Scan for the cell matching the given text and deliver its (X, Y) coordinate at center. 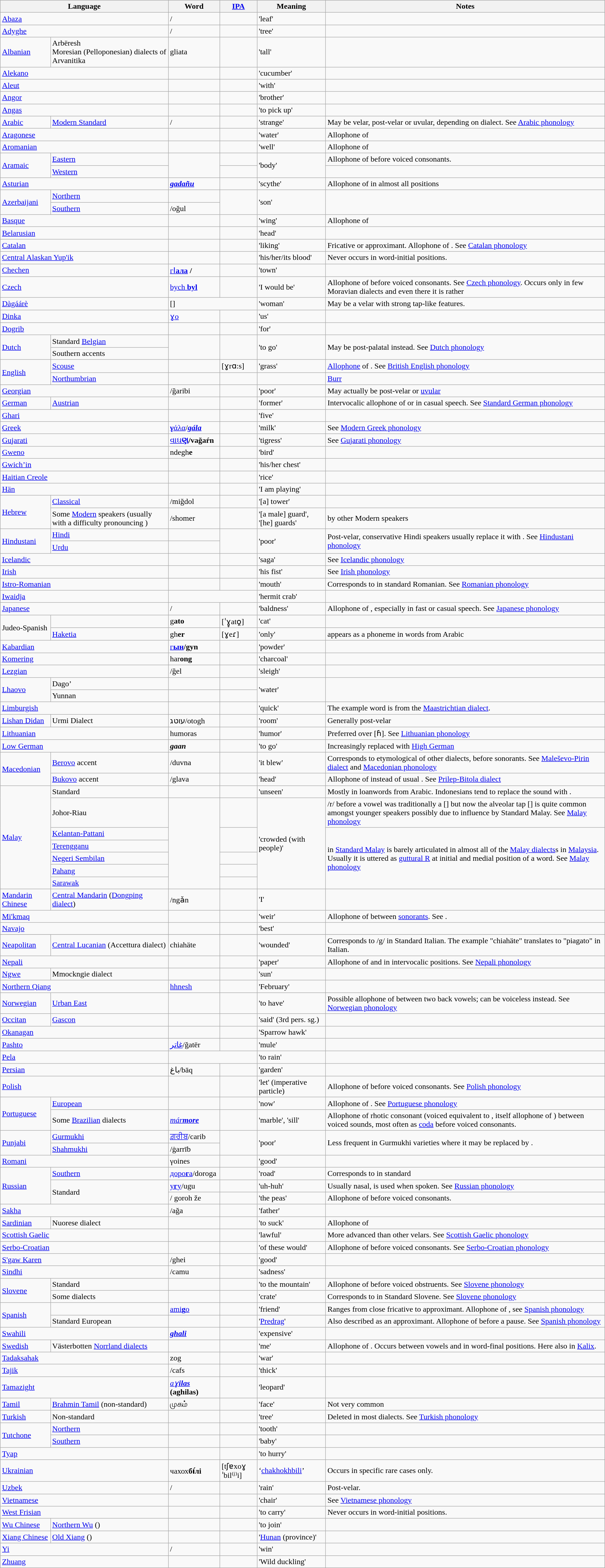
'milk' (292, 428)
Sarawak (109, 883)
'to join' (292, 1525)
угу/ugu (194, 1186)
'wounded' (292, 945)
'expensive' (292, 1333)
Johor-Riau (109, 813)
Meaning (292, 6)
'to have' (292, 1003)
Ngwe (25, 974)
Pela (84, 1057)
Nuorese dialect (109, 1223)
Tamazight (84, 1387)
'tooth' (292, 1429)
[ɣrɑ:s] (239, 366)
'rice' (292, 477)
Hebrew (25, 512)
Terengganu (109, 846)
'unseen' (292, 792)
by other Modern speakers (465, 518)
Dinka (84, 316)
'town' (292, 270)
See Icelandic phonology (465, 560)
'us' (292, 316)
Aleut (84, 85)
முகம் (194, 1404)
'now' (292, 1103)
Romani (84, 1161)
Abaza (84, 19)
Generally post-velar (465, 721)
[ɣeɾ] (239, 634)
Vietnamese (84, 1500)
'mule' (292, 1045)
Czech (84, 287)
'tall' (292, 52)
Allophone of and in intervocalic positions. See Nepali phonology (465, 962)
/ğaribi (194, 391)
Non-standard (109, 1416)
'cat' (292, 621)
עוטג/otogh (194, 721)
/ghei (194, 1260)
'charcoal' (292, 659)
Albanian (25, 52)
Japanese (84, 609)
Less frequent in Gurmukhi varieties where it may be replaced by . (465, 1143)
Sardinian (25, 1223)
/ngǎn (194, 899)
/miğdol (194, 502)
Mandarin Chinese (25, 899)
Greek (84, 428)
'to pick up' (292, 110)
Russian (25, 1186)
/oğul (194, 208)
'the peas' (292, 1198)
zog (194, 1358)
[ˈɣ̞ato̪] (239, 621)
Post-velar. (465, 1488)
Intervocalic allophone of or in casual speech. See Standard German phonology (465, 403)
'road' (292, 1174)
/ġarrīb (194, 1149)
Allophone of rhotic consonant (voiced equivalent to , itself allophone of ) between voiced sounds, most often as coda before voiced consonants. (465, 1120)
'it blew' (292, 763)
Asturian (84, 184)
Hän (84, 489)
Tutchone (25, 1435)
ਗ਼ਰੀਬ/carib (194, 1136)
[] (213, 304)
Aromanian (84, 147)
Haketia (109, 634)
Allophone of . See Portuguese phonology (465, 1103)
Urban East (109, 1003)
'to rain' (292, 1057)
'to hurry' (292, 1454)
gadañu (194, 184)
Wu Chinese (25, 1525)
гын/gyn (194, 646)
gato (194, 621)
'let' (imperative particle) (292, 1087)
'face' (292, 1404)
Allophone of before voiced consonants. See Czech phonology. Occurs only in few Moravian dialects and even there it is rather (465, 287)
Dutch (25, 347)
'his fist' (292, 572)
'to carry' (292, 1512)
European (109, 1103)
Macedonian (25, 769)
‘chakhokhbili’ (292, 1471)
'paper' (292, 962)
Gurmukhi (109, 1136)
Scottish Gaelic (84, 1235)
'scythe' (292, 184)
See Gujarati phonology (465, 440)
Allophone of , especially in fast or casual speech. See Japanese phonology (465, 609)
'I' (292, 899)
Serbo-Croatian (84, 1247)
Icelandic (84, 560)
Västerbotten Norrland dialects (109, 1346)
'chair' (292, 1500)
Allophone of instead of usual . See Prilep-Bitola dialect (465, 779)
Occitan (25, 1020)
Swedish (25, 1346)
'Predrag' (292, 1321)
Hindustani (25, 541)
Malay (25, 837)
Aragonese (84, 134)
ɣo (194, 316)
Judeo-Spanish (25, 628)
'former' (292, 403)
γάλα/gála (194, 428)
Lithuanian (84, 733)
Yi (84, 1549)
Usually nasal, is used when spoken. See Russian phonology (465, 1186)
чахохбі́лі (194, 1471)
Language (84, 6)
Lezgian (84, 671)
غاتر/ğatër (194, 1045)
Navajo (84, 929)
Old Xiang () (109, 1537)
/duvna (194, 763)
Ukrainian (84, 1471)
Tamil (25, 1404)
ndeghe (194, 452)
German (25, 403)
વાઘણ/vağaŕn (194, 440)
Sakha (84, 1211)
'sleigh' (292, 671)
'with' (292, 85)
Ghari (84, 415)
Pahang (109, 870)
chiahäte (194, 945)
Kelantan-Pattani (109, 834)
See Vietnamese phonology (465, 1500)
Sindhi (84, 1272)
Persian (84, 1070)
Mmockngie dialect (109, 974)
Not very common (465, 1404)
'only' (292, 634)
Standard Belgian (109, 341)
Uzbek (84, 1488)
Northumbrian (109, 379)
'his/her chest' (292, 464)
'his/her/its blood' (292, 258)
Modern Standard (109, 122)
'crowded (with people)' (292, 843)
Adyghe (84, 31)
Eastern (109, 159)
West Frisian (84, 1512)
Occurs in specific rare cases only. (465, 1471)
More advanced than other velars. See Scottish Gaelic phonology (465, 1235)
Punjabi (25, 1143)
/ goroh že (194, 1198)
'[a male] guard', '[he] guards' (292, 518)
Preferred over [ɦ]. See Lithuanian phonology (465, 733)
Corresponds to in standard Romanian. See Romanian phonology (465, 584)
Negeri Sembilan (109, 858)
гӀала / (194, 270)
Allophone of . See British English phonology (465, 366)
Iwaidja (84, 596)
Southern accents (109, 353)
amigo (194, 1309)
'friend' (292, 1309)
'weir' (292, 916)
Mostly in loanwords from Arabic. Indonesians tend to replace the sound with . (465, 792)
Central Lucanian (Accettura dialect) (109, 945)
Northern Qiang (84, 987)
'marble', 'sill' (292, 1120)
Zhuang (84, 1562)
'rain' (292, 1488)
Deleted in most dialects. See Turkish phonology (465, 1416)
The example word is from the Maastrichtian dialect. (465, 708)
'thick' (292, 1371)
Brahmin Tamil (non-standard) (109, 1404)
Spanish (25, 1315)
'[a] tower' (292, 502)
Some Brazilian dialects (109, 1120)
Berovo accent (109, 763)
humoras (194, 733)
Turkish (25, 1416)
Austrian (109, 403)
Allophone of before voiced consonants. See Serbo-Croatian phonology (465, 1247)
'woman' (292, 304)
'body' (292, 165)
hhnesh (194, 987)
'baby' (292, 1441)
Post-velar, conservative Hindi speakers usually replace it with . See Hindustani phonology (465, 541)
'baldness' (292, 609)
'room' (292, 721)
Fricative or approximant. Allophone of . See Catalan phonology (465, 245)
May actually be post-velar or uvular (465, 391)
Chechen (84, 270)
Georgian (84, 391)
/shomer (194, 518)
'crate' (292, 1296)
May be velar, post-velar or uvular, depending on dialect. See Arabic phonology (465, 122)
'wing' (292, 221)
Basque (84, 221)
Corresponds to in standard (465, 1174)
'sun' (292, 974)
Classical (109, 502)
'tigress' (292, 440)
'bird' (292, 452)
Yunnan (109, 696)
'to suck' (292, 1223)
appears as a phoneme in words from Arabic (465, 634)
'cucumber' (292, 73)
Gujarati (84, 440)
'Hunan (province)' (292, 1537)
Scouse (109, 366)
Hindi (109, 535)
дорога/doroga (194, 1174)
'humor' (292, 733)
[tʃɐxoɣˈbil⁽ʲ⁾i] (239, 1471)
'mouth' (292, 584)
ghali (194, 1333)
'I would be' (292, 287)
'me' (292, 1346)
Some dialects (109, 1296)
Some Modern speakers (usually with a difficulty pronouncing ) (109, 518)
'well' (292, 147)
Azerbaijani (25, 202)
See Irish phonology (465, 572)
Possible allophone of between two back vowels; can be voiceless instead. See Norwegian phonology (465, 1003)
'win' (292, 1549)
Gwich’in (84, 464)
Catalan (84, 245)
'for' (292, 329)
'leopard' (292, 1387)
Also described as an approximant. Allophone of before a pause. See Spanish phonology (465, 1321)
Gascon (109, 1020)
Limburgish (84, 708)
Dogrib (84, 329)
Swahili (84, 1333)
Standard European (109, 1321)
IPA (239, 6)
Bukovo accent (109, 779)
Allophone of in almost all positions (465, 184)
Okanagan (84, 1032)
Istro-Romanian (84, 584)
Urdu (109, 547)
'best' (292, 929)
Notes (465, 6)
'of these would' (292, 1247)
mármore (194, 1120)
Tyap (84, 1454)
Lishan Didan (25, 721)
Corresponds to in Standard Slovene. See Slovene phonology (465, 1296)
/camu (194, 1272)
'sadness' (292, 1272)
Norwegian (25, 1003)
Angas (84, 110)
Slovene (25, 1290)
'liking' (292, 245)
Portuguese (25, 1114)
Pashto (84, 1045)
'son' (292, 202)
Neapolitan (25, 945)
'grass' (292, 366)
Lhaovo (25, 690)
aɣilas (aghilas) (194, 1387)
Dàgáárè (84, 304)
May be a velar with strong tap-like features. (465, 304)
Nepali (84, 962)
باغ/bāq (194, 1070)
/ğel (194, 671)
Allophone of before voiced obstruents. See Slovene phonology (465, 1284)
Central Mandarin (Dongping dialect) (109, 899)
English (25, 372)
Corresponds to /g/ in Standard Italian. The example "chiahäte" translates to "piagato" in Italian. (465, 945)
'leaf' (292, 19)
'five' (292, 415)
Xiang Chinese (25, 1537)
γoines (194, 1161)
'father' (292, 1211)
Dago’ (109, 684)
harong (194, 659)
Angor (84, 98)
'strange' (292, 122)
Corresponds to etymological of other dialects, before sonorants. See Maleševo-Pirin dialect and Macedonian phonology (465, 763)
Burr (465, 379)
Haitian Creole (84, 477)
'to the mountain' (292, 1284)
Mi'kmaq (84, 916)
Western (109, 172)
gher (194, 634)
Polish (84, 1087)
Allophone of between sonorants. See . (465, 916)
'saga' (292, 560)
'Wild duckling' (292, 1562)
Kabardian (84, 646)
/cafs (194, 1371)
'lawful' (292, 1235)
bych byl (194, 287)
Word (194, 6)
See Modern Greek phonology (465, 428)
Aramaic (25, 165)
Urmi Dialect (109, 721)
/glava (194, 779)
Gweno (84, 452)
Low German (84, 746)
Alekano (84, 73)
gaan (194, 746)
Ranges from close fricative to approximant. Allophone of , see Spanish phonology (465, 1309)
Northern Wu () (109, 1525)
Arabic (25, 122)
Tadaksahak (84, 1358)
Komering (84, 659)
Increasingly replaced with High German (465, 746)
Allophone of before voiced consonants. See Polish phonology (465, 1087)
'war' (292, 1358)
'February' (292, 987)
'said' (3rd pers. sg.) (292, 1020)
Irish (84, 572)
'hermit crab' (292, 596)
/ağa (194, 1211)
ArbëreshMoresian (Pelloponesian) dialects of Arvanitika (109, 52)
May be post-palatal instead. See Dutch phonology (465, 347)
'I am playing' (292, 489)
Central Alaskan Yup'ik (84, 258)
'quick' (292, 708)
S'gaw Karen (84, 1260)
'Sparrow hawk' (292, 1032)
'uh-huh' (292, 1186)
Belarusian (84, 233)
Allophone of . Occurs between vowels and in word-final positions. Here also in Kalix. (465, 1346)
'powder' (292, 646)
gliata (194, 52)
'brother' (292, 98)
Tajik (84, 1371)
Shahmukhi (109, 1149)
'garden' (292, 1070)
